Extract the (X, Y) coordinate from the center of the cell holding the provided text.  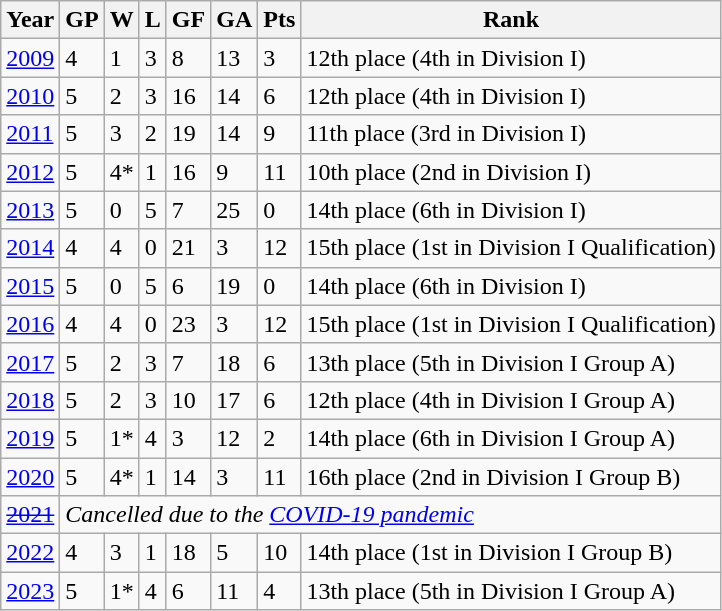
Year (30, 20)
Cancelled due to the COVID-19 pandemic (390, 515)
10th place (2nd in Division I) (511, 172)
2015 (30, 286)
2009 (30, 58)
2016 (30, 324)
2017 (30, 362)
2013 (30, 210)
23 (188, 324)
2014 (30, 248)
Pts (280, 20)
2023 (30, 591)
2011 (30, 134)
2022 (30, 553)
GA (234, 20)
Rank (511, 20)
25 (234, 210)
17 (234, 400)
11th place (3rd in Division I) (511, 134)
L (152, 20)
13 (234, 58)
14th place (6th in Division I Group A) (511, 438)
2018 (30, 400)
W (122, 20)
16th place (2nd in Division I Group B) (511, 477)
2010 (30, 96)
21 (188, 248)
2020 (30, 477)
2012 (30, 172)
8 (188, 58)
GF (188, 20)
12th place (4th in Division I Group A) (511, 400)
2021 (30, 515)
2019 (30, 438)
14th place (1st in Division I Group B) (511, 553)
GP (82, 20)
